Locate the cell with the specified text and output its [X, Y] center coordinate. 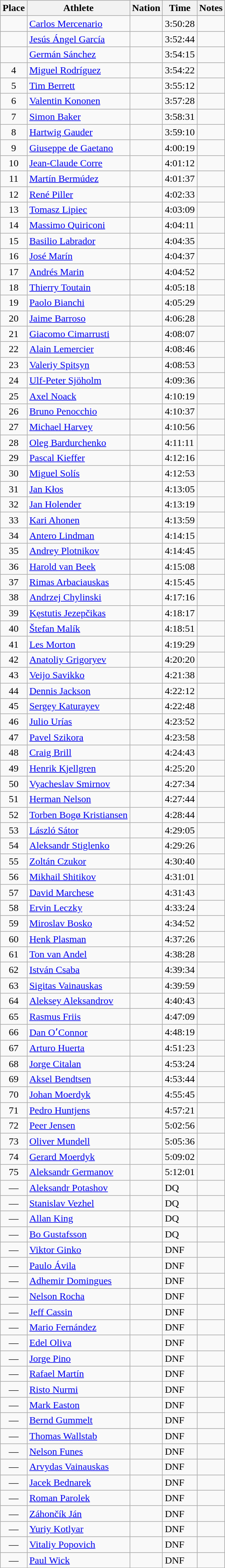
27 [14, 427]
Vitaliy Popovich [78, 1544]
Aksel Bendtsen [78, 1079]
4:15:45 [180, 582]
69 [14, 1079]
4:15:08 [180, 567]
Bruno Penocchio [78, 411]
Mark Easton [78, 1405]
19 [14, 303]
4:57:21 [180, 1110]
Hartwig Gauder [78, 132]
Nelson Rocha [78, 1296]
3:55:12 [180, 86]
Arvydas Vainauskas [78, 1467]
68 [14, 1063]
9 [14, 148]
Henk Plasman [78, 939]
36 [14, 567]
Thierry Toutain [78, 287]
64 [14, 1001]
Notes [211, 8]
4:21:38 [180, 675]
Rimas Arbaciauskas [78, 582]
4:53:44 [180, 1079]
4:05:18 [180, 287]
4:04:37 [180, 256]
16 [14, 256]
Vyacheslav Smirnov [78, 784]
Craig Brill [78, 753]
Bo Gustafsson [78, 1234]
Basilio Labrador [78, 241]
Herman Nelson [78, 799]
66 [14, 1032]
4:13:59 [180, 520]
Germán Sánchez [78, 55]
3:54:22 [180, 70]
35 [14, 551]
4:38:28 [180, 955]
Andrey Plotnikov [78, 551]
4:03:09 [180, 210]
4:23:52 [180, 722]
René Piller [78, 194]
Time [180, 8]
29 [14, 458]
72 [14, 1126]
4:27:34 [180, 784]
Tim Berrett [78, 86]
3:50:28 [180, 24]
Gerard Moerdyk [78, 1157]
Andrzej Chylinski [78, 598]
41 [14, 644]
4:39:59 [180, 986]
4:09:36 [180, 380]
4:37:26 [180, 939]
8 [14, 132]
17 [14, 272]
51 [14, 799]
4:04:35 [180, 241]
32 [14, 505]
5:05:36 [180, 1141]
3:57:28 [180, 101]
24 [14, 380]
Valeriy Spitsyn [78, 365]
Ton van Andel [78, 955]
5:02:56 [180, 1126]
4:10:56 [180, 427]
67 [14, 1048]
4:13:19 [180, 505]
14 [14, 225]
Andrés Marin [78, 272]
4:34:52 [180, 923]
40 [14, 629]
4:08:07 [180, 334]
Pedro Huntjens [78, 1110]
54 [14, 846]
31 [14, 489]
30 [14, 474]
4:28:44 [180, 815]
4:22:12 [180, 691]
4:11:11 [180, 442]
4:55:45 [180, 1095]
4:12:53 [180, 474]
34 [14, 536]
15 [14, 241]
Mario Fernández [78, 1328]
Viktor Ginko [78, 1250]
23 [14, 365]
Nation [146, 8]
4:04:52 [180, 272]
38 [14, 598]
62 [14, 970]
Sigitas Vainauskas [78, 986]
Axel Noack [78, 396]
45 [14, 706]
Aleksey Aleksandrov [78, 1001]
Sergey Katurayev [78, 706]
4:12:16 [180, 458]
65 [14, 1017]
Miguel Solís [78, 474]
44 [14, 691]
58 [14, 908]
Adhemir Domingues [78, 1281]
Mikhail Shitikov [78, 877]
Julio Urías [78, 722]
David Marchese [78, 892]
5:12:01 [180, 1172]
Štefan Malík [78, 629]
4:04:11 [180, 225]
4:10:19 [180, 396]
3:52:44 [180, 39]
Oleg Bardurchenko [78, 442]
Allan King [78, 1219]
4:18:51 [180, 629]
4:33:24 [180, 908]
Veijo Savikko [78, 675]
7 [14, 117]
Miguel Rodríguez [78, 70]
53 [14, 830]
Jorge Pino [78, 1358]
4:29:26 [180, 846]
49 [14, 768]
Aleksandr Stiglenko [78, 846]
Torben Bogø Kristiansen [78, 815]
3:54:15 [180, 55]
4:31:43 [180, 892]
Anatoliy Grigoryev [78, 659]
Valentin Kononen [78, 101]
61 [14, 955]
4:20:20 [180, 659]
4:14:45 [180, 551]
Henrik Kjellgren [78, 768]
Johan Moerdyk [78, 1095]
25 [14, 396]
4:31:01 [180, 877]
3:58:31 [180, 117]
Paulo Ávila [78, 1265]
4:25:20 [180, 768]
Záhončík Ján [78, 1513]
26 [14, 411]
Jan Kłos [78, 489]
Jacek Bednarek [78, 1482]
Antero Lindman [78, 536]
Simon Baker [78, 117]
5:09:02 [180, 1157]
4:24:43 [180, 753]
74 [14, 1157]
4:51:23 [180, 1048]
Ulf-Peter Sjöholm [78, 380]
Jeff Cassin [78, 1312]
4:00:19 [180, 148]
4:39:34 [180, 970]
28 [14, 442]
4:30:40 [180, 861]
18 [14, 287]
4:08:53 [180, 365]
Place [14, 8]
10 [14, 163]
12 [14, 194]
42 [14, 659]
4:08:46 [180, 349]
Nelson Funes [78, 1451]
4:29:05 [180, 830]
Carlos Mercenario [78, 24]
László Sátor [78, 830]
3:59:10 [180, 132]
4:05:29 [180, 303]
75 [14, 1172]
Arturo Huerta [78, 1048]
4:47:09 [180, 1017]
Pascal Kieffer [78, 458]
46 [14, 722]
39 [14, 613]
Massimo Quiriconi [78, 225]
37 [14, 582]
Paolo Bianchi [78, 303]
57 [14, 892]
Jorge Citalan [78, 1063]
Jaime Barroso [78, 318]
Miroslav Bosko [78, 923]
Kęstutis Jezepčikas [78, 613]
Dan OʼConnor [78, 1032]
Kari Ahonen [78, 520]
Risto Nurmi [78, 1389]
33 [14, 520]
Zoltán Czukor [78, 861]
6 [14, 101]
4:14:15 [180, 536]
Michael Harvey [78, 427]
Giuseppe de Gaetano [78, 148]
73 [14, 1141]
4:53:24 [180, 1063]
4:48:19 [180, 1032]
Martín Bermúdez [78, 179]
José Marín [78, 256]
Tomasz Lipiec [78, 210]
Athlete [78, 8]
59 [14, 923]
Paul Wick [78, 1560]
Dennis Jackson [78, 691]
Harold van Beek [78, 567]
Alain Lemercier [78, 349]
Aleksandr Germanov [78, 1172]
Ervin Leczky [78, 908]
55 [14, 861]
47 [14, 737]
11 [14, 179]
Aleksandr Potashov [78, 1188]
4:06:28 [180, 318]
63 [14, 986]
56 [14, 877]
Giacomo Cimarrusti [78, 334]
4:02:33 [180, 194]
4:13:05 [180, 489]
Rasmus Friis [78, 1017]
22 [14, 349]
4:10:37 [180, 411]
4:18:17 [180, 613]
4:01:12 [180, 163]
4:17:16 [180, 598]
20 [14, 318]
4:23:58 [180, 737]
5 [14, 86]
Rafael Martín [78, 1374]
4:19:29 [180, 644]
Edel Oliva [78, 1343]
István Csaba [78, 970]
Oliver Mundell [78, 1141]
13 [14, 210]
Roman Parolek [78, 1498]
4:27:44 [180, 799]
52 [14, 815]
Les Morton [78, 644]
70 [14, 1095]
Jesús Ángel García [78, 39]
4 [14, 70]
4:22:48 [180, 706]
60 [14, 939]
48 [14, 753]
43 [14, 675]
Peer Jensen [78, 1126]
Stanislav Vezhel [78, 1203]
4:01:37 [180, 179]
21 [14, 334]
4:40:43 [180, 1001]
50 [14, 784]
Jean-Claude Corre [78, 163]
Jan Holender [78, 505]
Pavel Szikora [78, 737]
Yuriy Kotlyar [78, 1529]
Bernd Gummelt [78, 1420]
Thomas Wallstab [78, 1436]
71 [14, 1110]
